Search for the cell housing the specified text and yield its [X, Y] center coordinate. 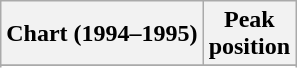
Chart (1994–1995) [102, 34]
Peakposition [249, 34]
